Identify which cell holds the provided text, then report its [X, Y] central coordinate. 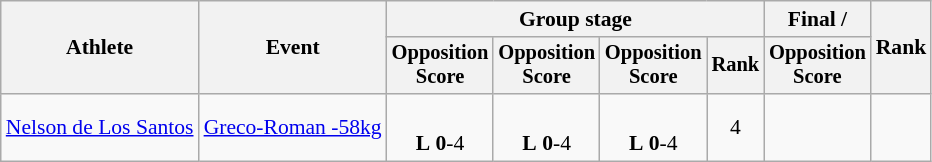
4 [736, 128]
Greco-Roman -58kg [293, 128]
Event [293, 48]
Nelson de Los Santos [100, 128]
Final / [818, 19]
Group stage [576, 19]
Athlete [100, 48]
